Find where the given text appears and provide that cell's center as [x, y] coordinate. 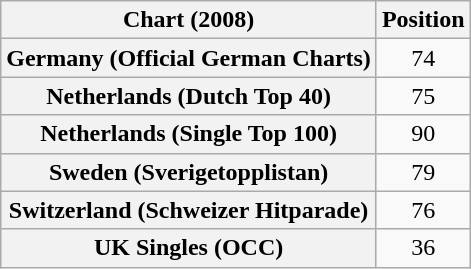
36 [423, 248]
74 [423, 58]
79 [423, 172]
Netherlands (Single Top 100) [189, 134]
90 [423, 134]
Germany (Official German Charts) [189, 58]
Netherlands (Dutch Top 40) [189, 96]
76 [423, 210]
Position [423, 20]
Sweden (Sverigetopplistan) [189, 172]
75 [423, 96]
UK Singles (OCC) [189, 248]
Switzerland (Schweizer Hitparade) [189, 210]
Chart (2008) [189, 20]
